Find where the given text appears and provide that cell's center as (X, Y) coordinate. 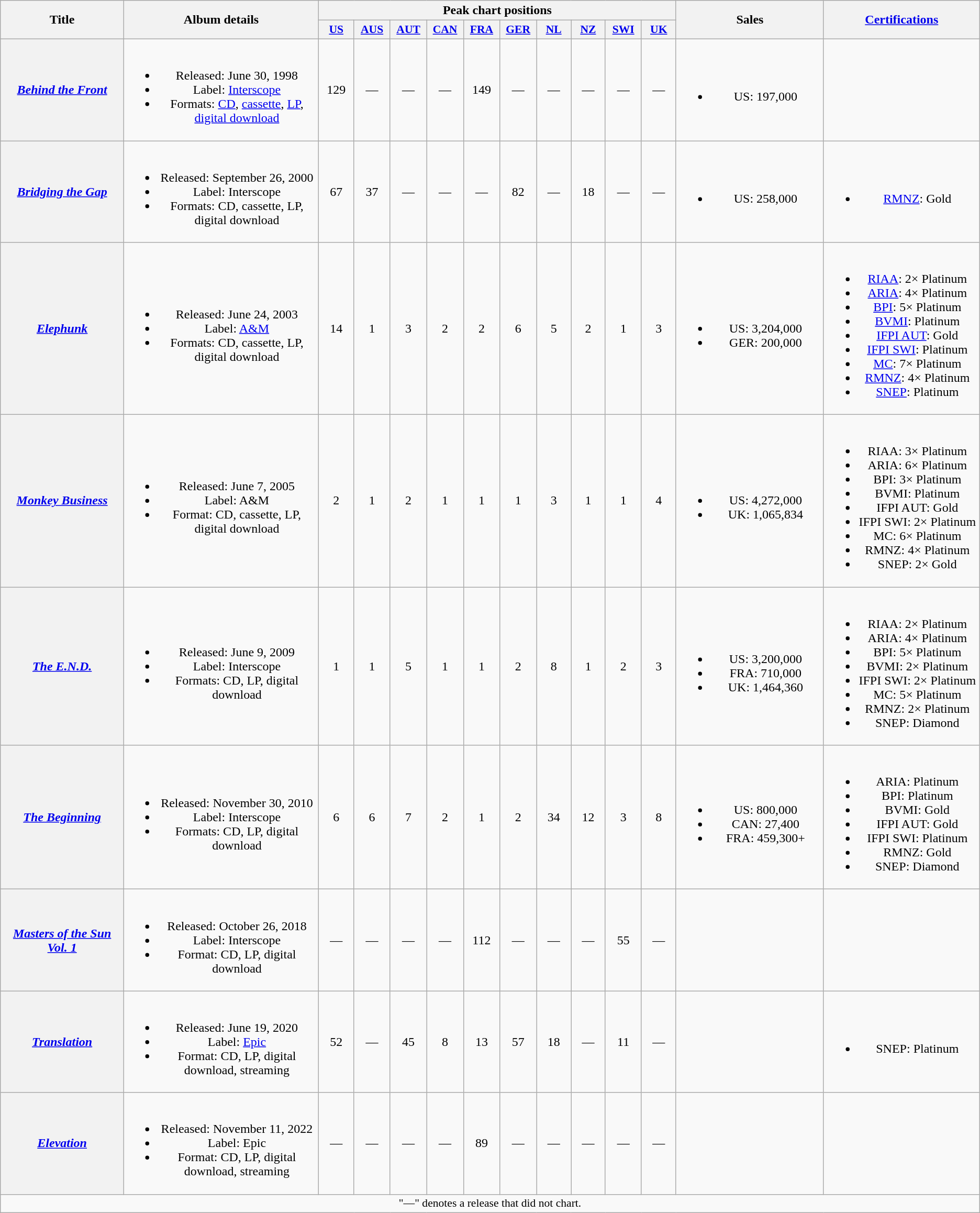
37 (372, 191)
Released: November 30, 2010Label: InterscopeFormats: CD, LP, digital download (221, 817)
Title (62, 20)
RIAA: 2× PlatinumARIA: 4× PlatinumBPI: 5× PlatinumBVMI: PlatinumIFPI AUT: GoldIFPI SWI: PlatinumMC: 7× PlatinumRMNZ: 4× PlatinumSNEP: Platinum (901, 329)
Released: June 30, 1998Label: InterscopeFormats: CD, cassette, LP, digital download (221, 90)
Masters of the Sun Vol. 1 (62, 940)
Peak chart positions (497, 10)
34 (554, 817)
Bridging the Gap (62, 191)
4 (659, 501)
"—" denotes a release that did not chart. (490, 1204)
US (336, 30)
US: 258,000 (750, 191)
129 (336, 90)
NL (554, 30)
Released: November 11, 2022Label: EpicFormat: CD, LP, digital download, streaming (221, 1143)
RIAA: 3× PlatinumARIA: 6× PlatinumBPI: 3× PlatinumBVMI: PlatinumIFPI AUT: GoldIFPI SWI: 2× PlatinumMC: 6× PlatinumRMNZ: 4× PlatinumSNEP: 2× Gold (901, 501)
The E.N.D. (62, 666)
11 (623, 1042)
Released: September 26, 2000Label: InterscopeFormats: CD, cassette, LP, digital download (221, 191)
US: 4,272,000UK: 1,065,834 (750, 501)
SNEP: Platinum (901, 1042)
AUS (372, 30)
ARIA: PlatinumBPI: PlatinumBVMI: GoldIFPI AUT: GoldIFPI SWI: PlatinumRMNZ: GoldSNEP: Diamond (901, 817)
57 (518, 1042)
Monkey Business (62, 501)
US: 3,204,000GER: 200,000 (750, 329)
Sales (750, 20)
RMNZ: Gold (901, 191)
52 (336, 1042)
Translation (62, 1042)
RIAA: 2× PlatinumARIA: 4× PlatinumBPI: 5× PlatinumBVMI: 2× PlatinumIFPI SWI: 2× PlatinumMC: 5× PlatinumRMNZ: 2× PlatinumSNEP: Diamond (901, 666)
Album details (221, 20)
Released: June 7, 2005Label: A&MFormat: CD, cassette, LP, digital download (221, 501)
Released: June 19, 2020Label: EpicFormat: CD, LP, digital download, streaming (221, 1042)
14 (336, 329)
82 (518, 191)
149 (482, 90)
67 (336, 191)
Certifications (901, 20)
112 (482, 940)
US: 197,000 (750, 90)
US: 800,000CAN: 27,400FRA: 459,300+ (750, 817)
US: 3,200,000FRA: 710,000UK: 1,464,360 (750, 666)
Elephunk (62, 329)
FRA (482, 30)
12 (588, 817)
89 (482, 1143)
Released: June 24, 2003Label: A&MFormats: CD, cassette, LP, digital download (221, 329)
UK (659, 30)
GER (518, 30)
Elevation (62, 1143)
55 (623, 940)
45 (408, 1042)
Released: October 26, 2018Label: InterscopeFormat: CD, LP, digital download (221, 940)
Released: June 9, 2009Label: InterscopeFormats: CD, LP, digital download (221, 666)
7 (408, 817)
13 (482, 1042)
CAN (445, 30)
AUT (408, 30)
NZ (588, 30)
Behind the Front (62, 90)
SWI (623, 30)
The Beginning (62, 817)
